Locate the cell with the specified text and output its [x, y] center coordinate. 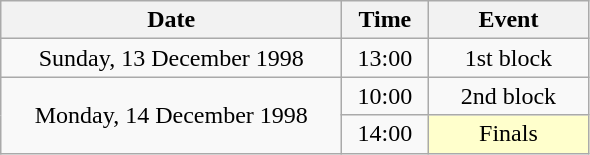
Finals [508, 134]
Sunday, 13 December 1998 [172, 58]
Monday, 14 December 1998 [172, 115]
Date [172, 20]
14:00 [385, 134]
13:00 [385, 58]
1st block [508, 58]
10:00 [385, 96]
2nd block [508, 96]
Time [385, 20]
Event [508, 20]
